Return the [x, y] coordinate for the center point of the cell that contains the specified text.  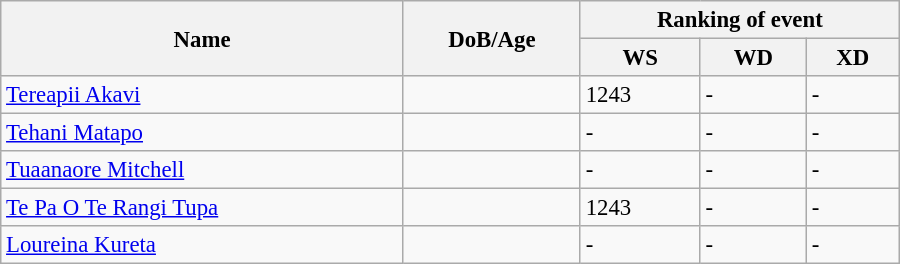
Te Pa O Te Rangi Tupa [202, 208]
Loureina Kureta [202, 245]
XD [852, 58]
WD [753, 58]
Tehani Matapo [202, 133]
Tereapii Akavi [202, 95]
Ranking of event [740, 20]
WS [640, 58]
Tuaanaore Mitchell [202, 170]
DoB/Age [492, 38]
Name [202, 38]
